For the text-containing cell, return its midpoint in [x, y] coordinate format. 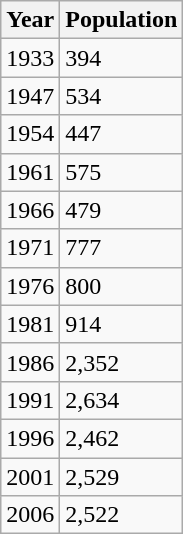
2,529 [122, 477]
1996 [30, 438]
800 [122, 286]
394 [122, 58]
1991 [30, 400]
2001 [30, 477]
447 [122, 134]
1954 [30, 134]
1986 [30, 362]
1933 [30, 58]
2,634 [122, 400]
2,462 [122, 438]
534 [122, 96]
1981 [30, 324]
575 [122, 172]
1947 [30, 96]
2,352 [122, 362]
1976 [30, 286]
2,522 [122, 515]
2006 [30, 515]
Population [122, 20]
777 [122, 248]
Year [30, 20]
1966 [30, 210]
1971 [30, 248]
914 [122, 324]
479 [122, 210]
1961 [30, 172]
